Capture the cell that displays the provided text and extract its [x, y] central coordinate. 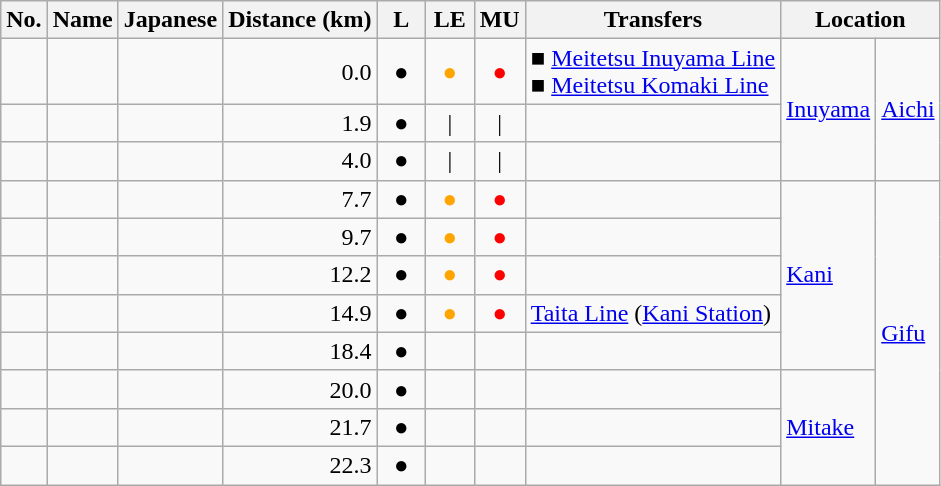
LE [450, 20]
9.7 [300, 237]
■ Meitetsu Inuyama Line■ Meitetsu Komaki Line [653, 72]
1.9 [300, 123]
Gifu [908, 332]
21.7 [300, 427]
Mitake [828, 427]
12.2 [300, 275]
Transfers [653, 20]
MU [500, 20]
Japanese [170, 20]
Location [860, 20]
14.9 [300, 313]
7.7 [300, 199]
Aichi [908, 110]
No. [24, 20]
Kani [828, 275]
Distance (km) [300, 20]
0.0 [300, 72]
Name [82, 20]
Inuyama [828, 110]
18.4 [300, 351]
4.0 [300, 161]
Taita Line (Kani Station) [653, 313]
22.3 [300, 465]
L [402, 20]
20.0 [300, 389]
